Search for the cell housing the specified text and yield its (x, y) center coordinate. 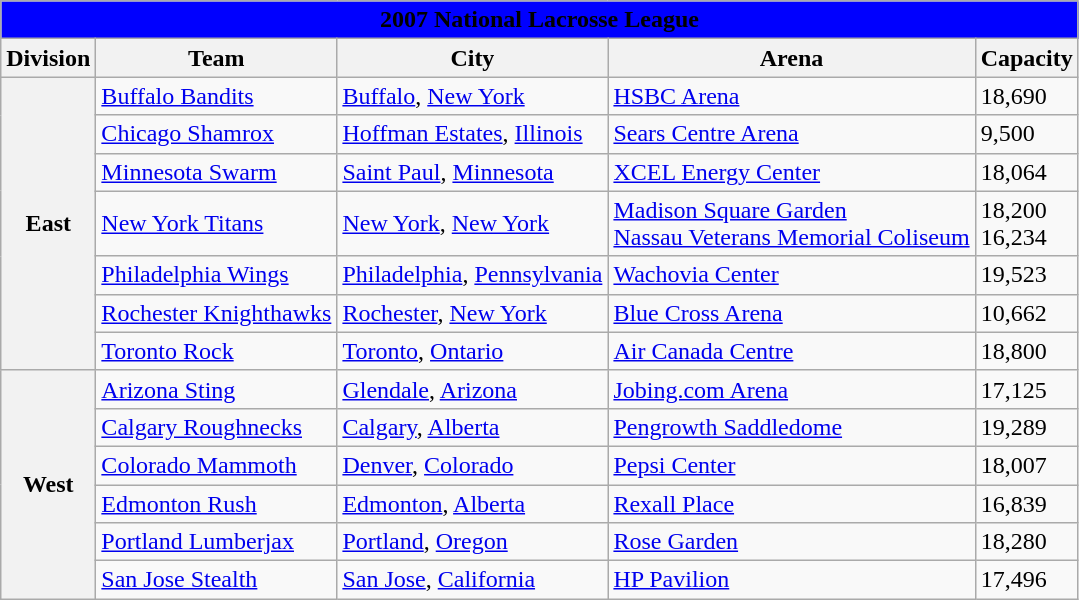
Capacity (1026, 58)
Division (48, 58)
Wachovia Center (792, 275)
Chicago Shamrox (216, 134)
19,523 (1026, 275)
18,064 (1026, 172)
Blue Cross Arena (792, 313)
HP Pavilion (792, 580)
Calgary Roughnecks (216, 427)
2007 National Lacrosse League (540, 20)
Glendale, Arizona (472, 389)
Air Canada Centre (792, 351)
XCEL Energy Center (792, 172)
Pepsi Center (792, 465)
San Jose Stealth (216, 580)
Edmonton Rush (216, 503)
Denver, Colorado (472, 465)
Rochester Knighthawks (216, 313)
Arizona Sting (216, 389)
Rochester, New York (472, 313)
Arena (792, 58)
9,500 (1026, 134)
Jobing.com Arena (792, 389)
Minnesota Swarm (216, 172)
Hoffman Estates, Illinois (472, 134)
Sears Centre Arena (792, 134)
Buffalo Bandits (216, 96)
East (48, 224)
Toronto, Ontario (472, 351)
Colorado Mammoth (216, 465)
18,007 (1026, 465)
18,200 16,234 (1026, 224)
Toronto Rock (216, 351)
HSBC Arena (792, 96)
San Jose, California (472, 580)
10,662 (1026, 313)
Madison Square Garden Nassau Veterans Memorial Coliseum (792, 224)
17,125 (1026, 389)
Philadelphia, Pennsylvania (472, 275)
16,839 (1026, 503)
New York, New York (472, 224)
Saint Paul, Minnesota (472, 172)
Team (216, 58)
17,496 (1026, 580)
18,280 (1026, 542)
Pengrowth Saddledome (792, 427)
Rexall Place (792, 503)
Buffalo, New York (472, 96)
19,289 (1026, 427)
Philadelphia Wings (216, 275)
Edmonton, Alberta (472, 503)
18,690 (1026, 96)
New York Titans (216, 224)
18,800 (1026, 351)
Portland Lumberjax (216, 542)
West (48, 484)
City (472, 58)
Calgary, Alberta (472, 427)
Portland, Oregon (472, 542)
Rose Garden (792, 542)
